Return the (x, y) coordinate for the center point of the cell that contains the specified text.  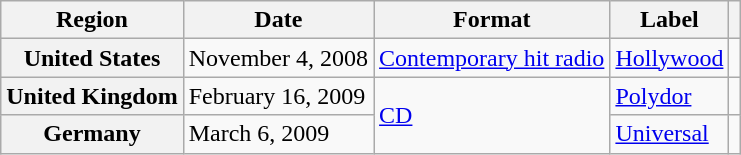
February 16, 2009 (278, 96)
Format (492, 20)
Contemporary hit radio (492, 58)
March 6, 2009 (278, 134)
Label (670, 20)
Region (92, 20)
United Kingdom (92, 96)
Universal (670, 134)
November 4, 2008 (278, 58)
Date (278, 20)
CD (492, 115)
United States (92, 58)
Germany (92, 134)
Polydor (670, 96)
Hollywood (670, 58)
